Return the [x, y] coordinate for the center point of the cell that contains the specified text.  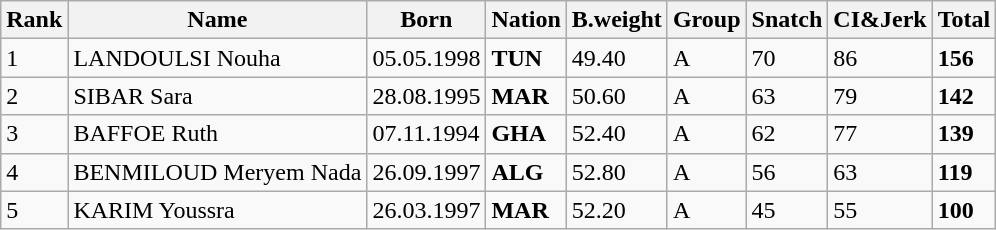
3 [34, 134]
156 [964, 58]
52.40 [616, 134]
70 [787, 58]
ALG [526, 172]
Rank [34, 20]
45 [787, 210]
GHA [526, 134]
5 [34, 210]
49.40 [616, 58]
52.80 [616, 172]
1 [34, 58]
Born [426, 20]
56 [787, 172]
26.03.1997 [426, 210]
BENMILOUD Meryem Nada [218, 172]
2 [34, 96]
Total [964, 20]
52.20 [616, 210]
26.09.1997 [426, 172]
139 [964, 134]
05.05.1998 [426, 58]
LANDOULSI Nouha [218, 58]
86 [880, 58]
TUN [526, 58]
Name [218, 20]
55 [880, 210]
KARIM Youssra [218, 210]
BAFFOE Ruth [218, 134]
28.08.1995 [426, 96]
07.11.1994 [426, 134]
62 [787, 134]
119 [964, 172]
4 [34, 172]
CI&Jerk [880, 20]
79 [880, 96]
B.weight [616, 20]
Group [706, 20]
50.60 [616, 96]
Snatch [787, 20]
Nation [526, 20]
142 [964, 96]
100 [964, 210]
77 [880, 134]
SIBAR Sara [218, 96]
